Identify which cell holds the provided text, then report its [X, Y] central coordinate. 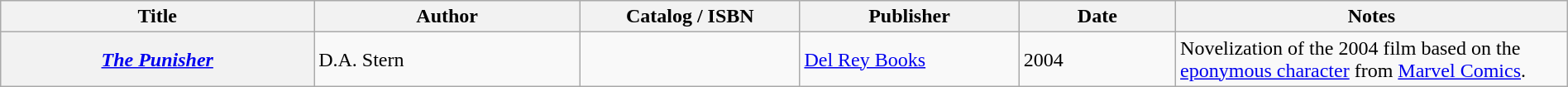
Date [1097, 17]
Title [157, 17]
Del Rey Books [910, 60]
The Punisher [157, 60]
2004 [1097, 60]
Author [447, 17]
Catalog / ISBN [690, 17]
Novelization of the 2004 film based on the eponymous character from Marvel Comics. [1372, 60]
D.A. Stern [447, 60]
Publisher [910, 17]
Notes [1372, 17]
